Locate the cell with the specified text and output its (X, Y) center coordinate. 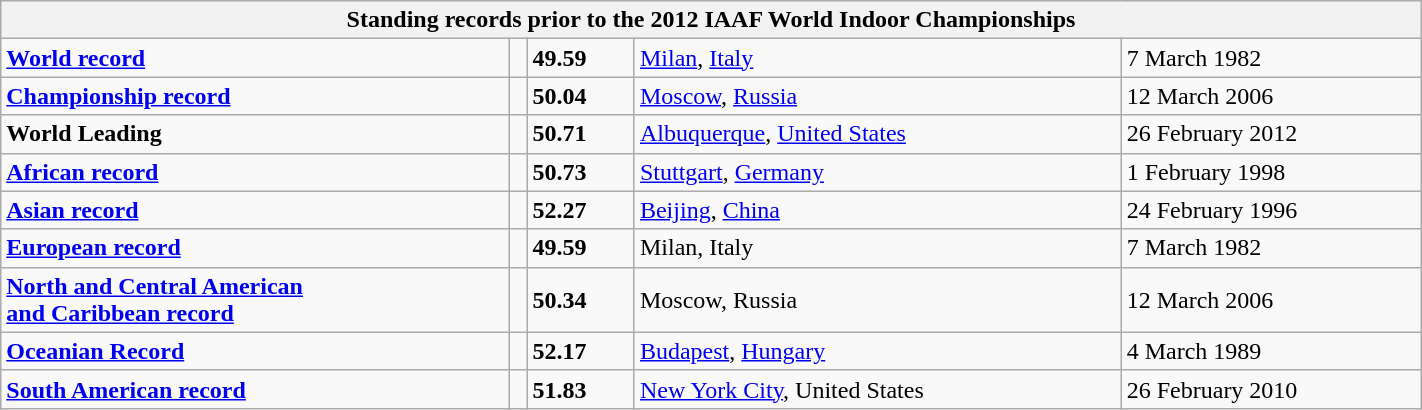
4 March 1989 (1271, 351)
World record (255, 58)
26 February 2010 (1271, 389)
1 February 1998 (1271, 172)
South American record (255, 389)
26 February 2012 (1271, 134)
Budapest, Hungary (878, 351)
52.27 (580, 210)
50.34 (580, 300)
50.71 (580, 134)
Asian record (255, 210)
European record (255, 248)
Oceanian Record (255, 351)
North and Central American and Caribbean record (255, 300)
African record (255, 172)
Albuquerque, United States (878, 134)
World Leading (255, 134)
Beijing, China (878, 210)
Standing records prior to the 2012 IAAF World Indoor Championships (711, 20)
50.04 (580, 96)
Stuttgart, Germany (878, 172)
51.83 (580, 389)
52.17 (580, 351)
24 February 1996 (1271, 210)
50.73 (580, 172)
New York City, United States (878, 389)
Championship record (255, 96)
